Pinpoint the cell where the given text exists, returning its [X, Y] midpoint coordinate. 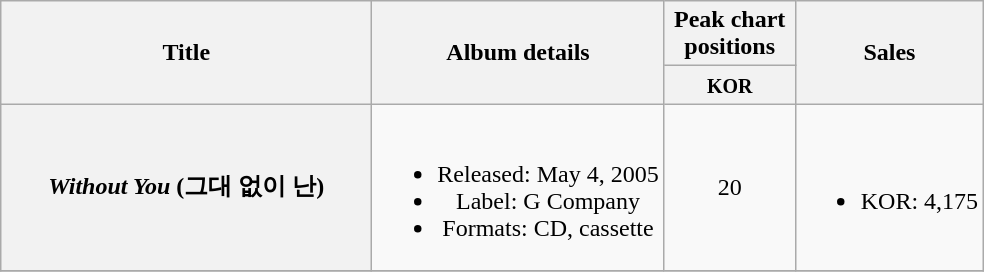
Released: May 4, 2005Label: G CompanyFormats: CD, cassette [518, 188]
Title [186, 52]
Sales [889, 52]
20 [730, 188]
Album details [518, 52]
KOR [730, 85]
Without You (그대 없이 난) [186, 188]
Peak chart positions [730, 34]
KOR: 4,175 [889, 188]
